From the cell containing the given text, extract its center point as [x, y] coordinate. 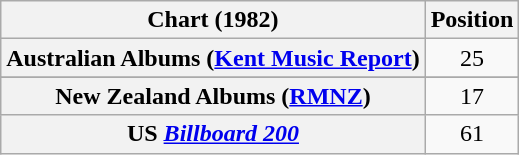
25 [472, 58]
US Billboard 200 [213, 134]
17 [472, 96]
Australian Albums (Kent Music Report) [213, 58]
Chart (1982) [213, 20]
New Zealand Albums (RMNZ) [213, 96]
Position [472, 20]
61 [472, 134]
